Output the [X, Y] coordinate of the center of the cell containing the given text.  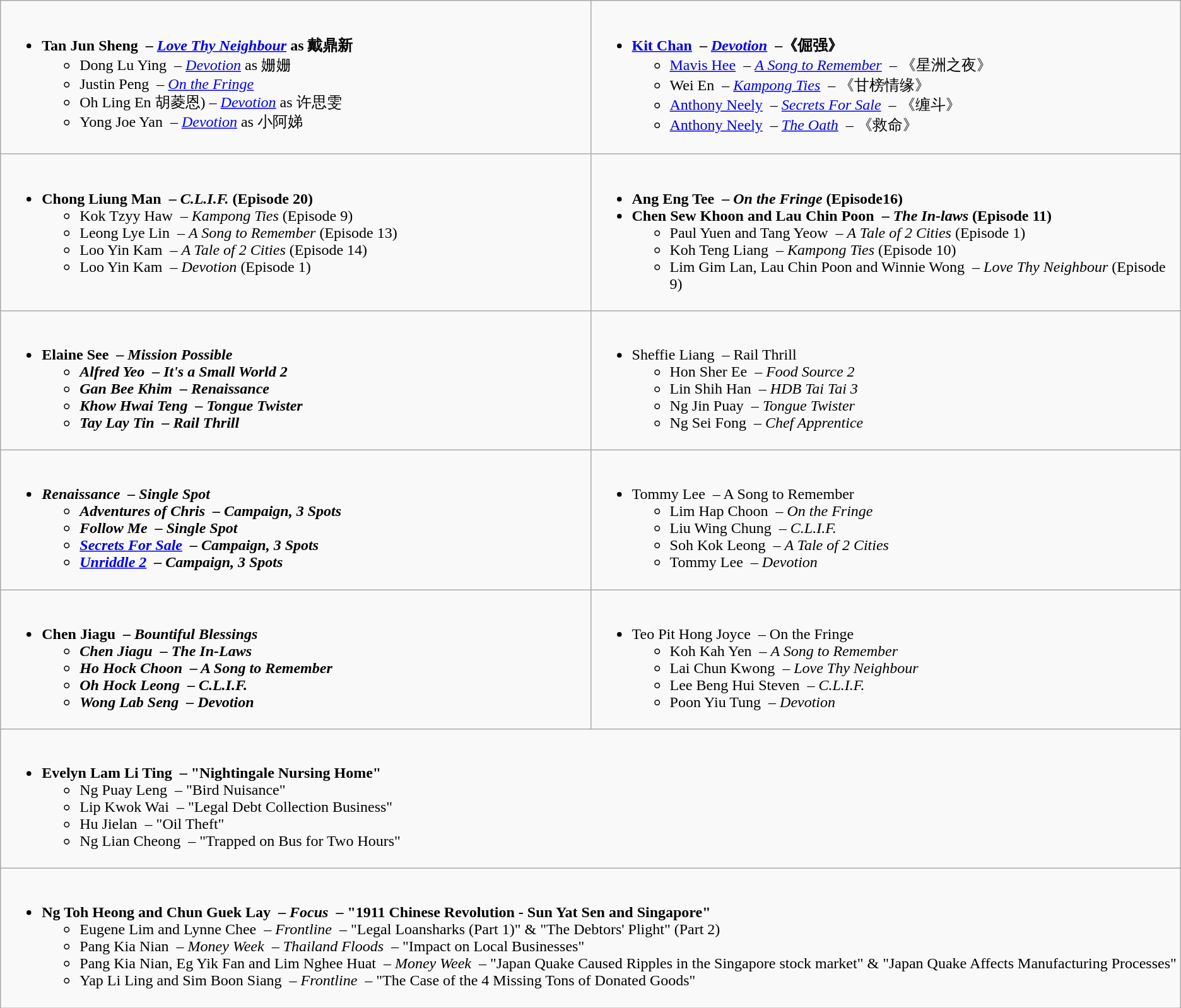
Tommy Lee – A Song to RememberLim Hap Choon – On the FringeLiu Wing Chung – C.L.I.F.Soh Kok Leong – A Tale of 2 CitiesTommy Lee – Devotion [886, 520]
Sheffie Liang – Rail ThrillHon Sher Ee – Food Source 2Lin Shih Han – HDB Tai Tai 3Ng Jin Puay – Tongue TwisterNg Sei Fong – Chef Apprentice [886, 380]
Elaine See – Mission PossibleAlfred Yeo – It's a Small World 2Gan Bee Khim – RenaissanceKhow Hwai Teng – Tongue TwisterTay Lay Tin – Rail Thrill [295, 380]
Chen Jiagu – Bountiful BlessingsChen Jiagu – The In-LawsHo Hock Choon – A Song to RememberOh Hock Leong – C.L.I.F.Wong Lab Seng – Devotion [295, 659]
